Detect which cell encompasses the target text, then output its [X, Y] center coordinate. 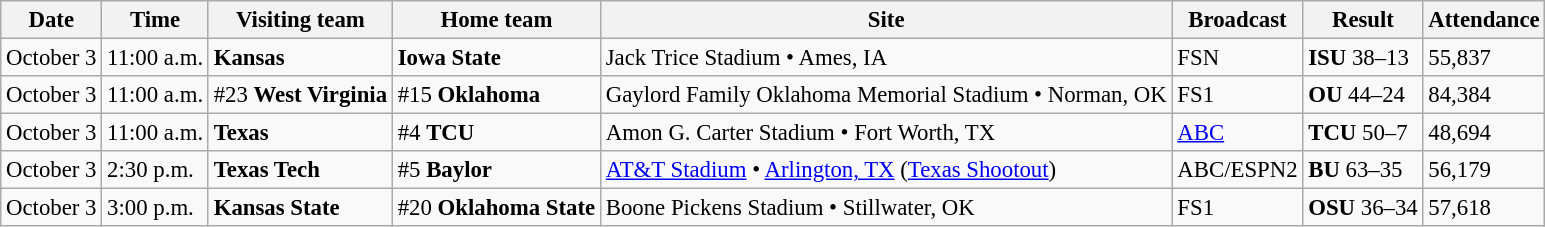
Site [886, 20]
#5 Baylor [496, 170]
Visiting team [300, 20]
OU 44–24 [1363, 95]
3:00 p.m. [156, 208]
ABC/ESPN2 [1238, 170]
FSN [1238, 58]
48,694 [1484, 133]
55,837 [1484, 58]
OSU 36–34 [1363, 208]
Attendance [1484, 20]
57,618 [1484, 208]
TCU 50–7 [1363, 133]
Date [52, 20]
Jack Trice Stadium • Ames, IA [886, 58]
Kansas State [300, 208]
Home team [496, 20]
84,384 [1484, 95]
Iowa State [496, 58]
Kansas [300, 58]
Gaylord Family Oklahoma Memorial Stadium • Norman, OK [886, 95]
56,179 [1484, 170]
#4 TCU [496, 133]
Result [1363, 20]
Boone Pickens Stadium • Stillwater, OK [886, 208]
#20 Oklahoma State [496, 208]
2:30 p.m. [156, 170]
AT&T Stadium • Arlington, TX (Texas Shootout) [886, 170]
Broadcast [1238, 20]
ABC [1238, 133]
Time [156, 20]
Texas Tech [300, 170]
Amon G. Carter Stadium • Fort Worth, TX [886, 133]
#23 West Virginia [300, 95]
Texas [300, 133]
#15 Oklahoma [496, 95]
BU 63–35 [1363, 170]
ISU 38–13 [1363, 58]
